Locate the cell with the specified text and output its (X, Y) center coordinate. 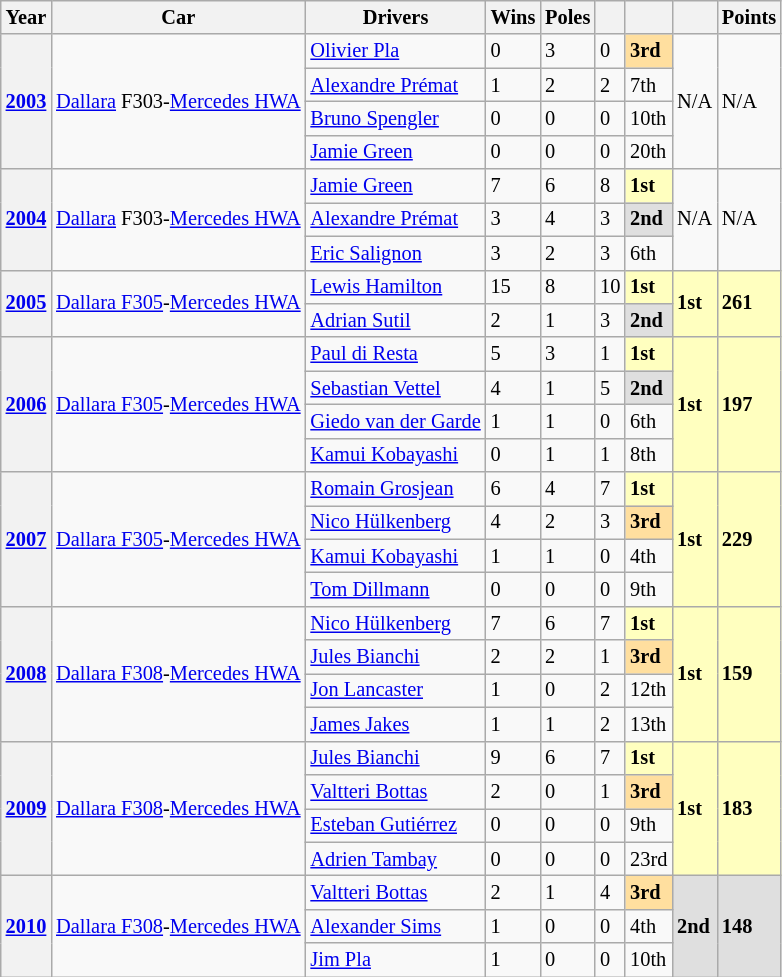
Olivier Pla (395, 51)
Alexander Sims (395, 926)
197 (749, 404)
183 (749, 808)
2005 (26, 304)
13th (648, 724)
Lewis Hamilton (395, 287)
Wins (514, 17)
2010 (26, 926)
148 (749, 926)
229 (749, 540)
Year (26, 17)
7th (648, 85)
Adrien Tambay (395, 859)
2006 (26, 404)
159 (749, 674)
Tom Dillmann (395, 589)
Esteban Gutiérrez (395, 825)
2003 (26, 102)
10 (610, 287)
Points (749, 17)
8th (648, 455)
Jon Lancaster (395, 690)
Jim Pla (395, 960)
Giedo van der Garde (395, 421)
2009 (26, 808)
Drivers (395, 17)
Poles (568, 17)
2007 (26, 540)
Eric Salignon (395, 253)
Romain Grosjean (395, 489)
261 (749, 304)
Adrian Sutil (395, 320)
15 (514, 287)
9 (514, 758)
20th (648, 152)
12th (648, 690)
Paul di Resta (395, 354)
Car (178, 17)
2004 (26, 220)
23rd (648, 859)
Sebastian Vettel (395, 388)
2008 (26, 674)
Bruno Spengler (395, 118)
James Jakes (395, 724)
